Locate the cell with the specified text and output its [x, y] center coordinate. 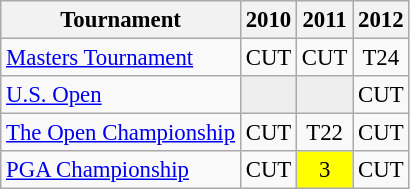
Masters Tournament [121, 58]
PGA Championship [121, 170]
The Open Championship [121, 133]
Tournament [121, 20]
T24 [381, 58]
2012 [381, 20]
T22 [325, 133]
2011 [325, 20]
2010 [268, 20]
U.S. Open [121, 95]
3 [325, 170]
